Determine the [X, Y] coordinate at the center of the cell enclosing the given text.  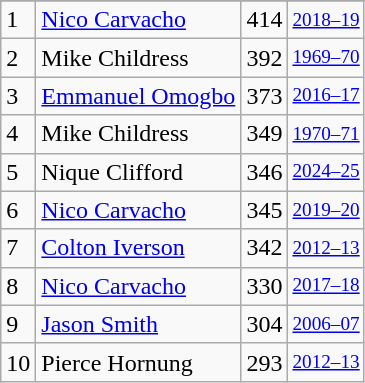
346 [264, 172]
2017–18 [326, 286]
293 [264, 362]
9 [18, 324]
414 [264, 20]
6 [18, 210]
Colton Iverson [138, 248]
1969–70 [326, 58]
Jason Smith [138, 324]
373 [264, 96]
2006–07 [326, 324]
2016–17 [326, 96]
1970–71 [326, 134]
2018–19 [326, 20]
10 [18, 362]
2019–20 [326, 210]
8 [18, 286]
3 [18, 96]
7 [18, 248]
1 [18, 20]
392 [264, 58]
Nique Clifford [138, 172]
345 [264, 210]
Pierce Hornung [138, 362]
5 [18, 172]
2024–25 [326, 172]
4 [18, 134]
349 [264, 134]
304 [264, 324]
Emmanuel Omogbo [138, 96]
342 [264, 248]
2 [18, 58]
330 [264, 286]
